Identify which cell holds the provided text, then report its [X, Y] central coordinate. 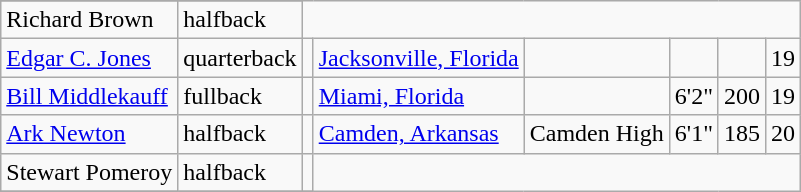
200 [742, 96]
fullback [240, 96]
quarterback [240, 58]
Bill Middlekauff [90, 96]
Richard Brown [90, 20]
Camden, Arkansas [418, 134]
6'2" [694, 96]
Miami, Florida [418, 96]
20 [784, 134]
Ark Newton [90, 134]
Stewart Pomeroy [90, 172]
185 [742, 134]
6'1" [694, 134]
Jacksonville, Florida [418, 58]
Edgar C. Jones [90, 58]
Camden High [596, 134]
